Capture the cell that displays the provided text and extract its [X, Y] central coordinate. 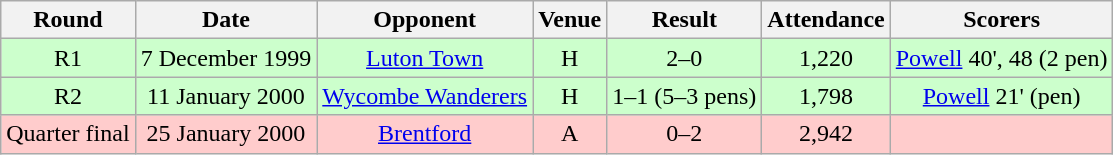
2–0 [684, 58]
11 January 2000 [226, 96]
Date [226, 20]
Round [68, 20]
Venue [570, 20]
1,798 [826, 96]
1–1 (5–3 pens) [684, 96]
2,942 [826, 134]
Powell 21' (pen) [1002, 96]
Result [684, 20]
R2 [68, 96]
Wycombe Wanderers [425, 96]
R1 [68, 58]
Quarter final [68, 134]
Scorers [1002, 20]
7 December 1999 [226, 58]
25 January 2000 [226, 134]
Powell 40', 48 (2 pen) [1002, 58]
1,220 [826, 58]
Attendance [826, 20]
A [570, 134]
Opponent [425, 20]
0–2 [684, 134]
Luton Town [425, 58]
Brentford [425, 134]
